Find where the given text appears and provide that cell's center as [X, Y] coordinate. 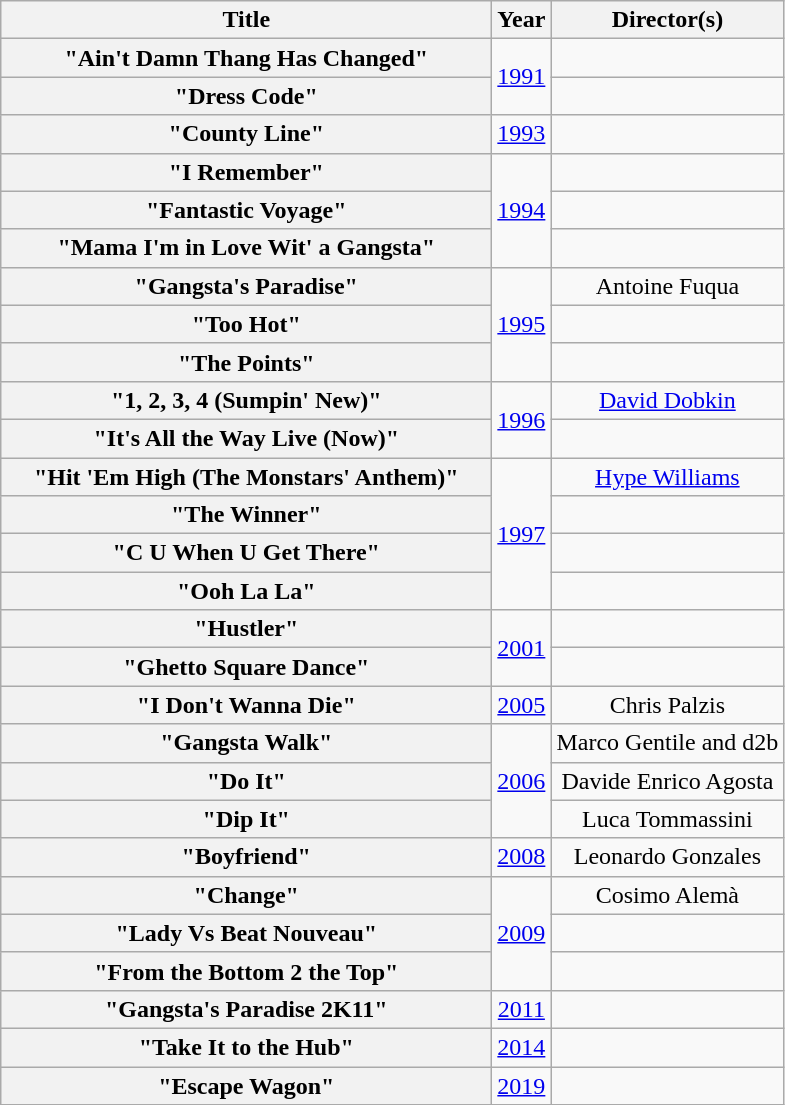
"Gangsta's Paradise 2K11" [246, 1009]
2006 [522, 781]
1994 [522, 210]
Hype Williams [668, 477]
1995 [522, 324]
"Gangsta's Paradise" [246, 286]
Cosimo Alemà [668, 895]
"From the Bottom 2 the Top" [246, 971]
"Gangsta Walk" [246, 743]
"It's All the Way Live (Now)" [246, 438]
2019 [522, 1085]
"Too Hot" [246, 324]
2011 [522, 1009]
"Ghetto Square Dance" [246, 667]
"Ain't Damn Thang Has Changed" [246, 58]
Title [246, 20]
Director(s) [668, 20]
"Fantastic Voyage" [246, 210]
1993 [522, 134]
"The Winner" [246, 515]
2005 [522, 705]
Antoine Fuqua [668, 286]
2014 [522, 1047]
"The Points" [246, 362]
2009 [522, 933]
"Escape Wagon" [246, 1085]
"Do It" [246, 781]
2008 [522, 857]
"Ooh La La" [246, 591]
1997 [522, 534]
"Hit 'Em High (The Monstars' Anthem)" [246, 477]
"1, 2, 3, 4 (Sumpin' New)" [246, 400]
"I Don't Wanna Die" [246, 705]
Marco Gentile and d2b [668, 743]
David Dobkin [668, 400]
"Hustler" [246, 629]
"County Line" [246, 134]
1991 [522, 77]
"Dress Code" [246, 96]
"I Remember" [246, 172]
2001 [522, 648]
Chris Palzis [668, 705]
"Take It to the Hub" [246, 1047]
"Lady Vs Beat Nouveau" [246, 933]
"Boyfriend" [246, 857]
"Mama I'm in Love Wit' a Gangsta" [246, 248]
"C U When U Get There" [246, 553]
Leonardo Gonzales [668, 857]
Luca Tommassini [668, 819]
"Change" [246, 895]
1996 [522, 419]
Year [522, 20]
Davide Enrico Agosta [668, 781]
"Dip It" [246, 819]
